Determine the [x, y] coordinate at the center of the cell enclosing the given text.  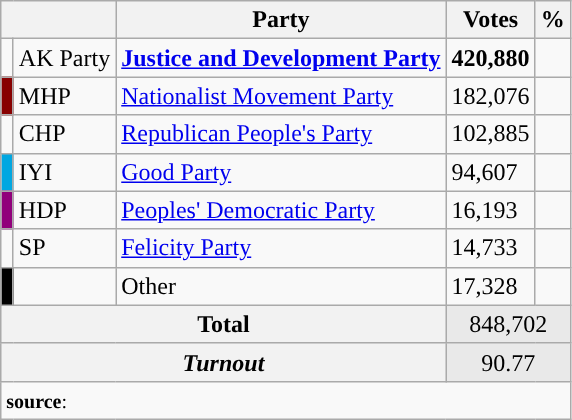
% [552, 20]
Good Party [281, 172]
848,702 [508, 324]
Felicity Party [281, 248]
Turnout [224, 362]
102,885 [490, 134]
16,193 [490, 210]
IYI [64, 172]
CHP [64, 134]
Total [224, 324]
182,076 [490, 96]
Nationalist Movement Party [281, 96]
94,607 [490, 172]
AK Party [64, 58]
Justice and Development Party [281, 58]
source: [286, 400]
Party [281, 20]
17,328 [490, 286]
SP [64, 248]
Peoples' Democratic Party [281, 210]
Republican People's Party [281, 134]
Other [281, 286]
420,880 [490, 58]
Votes [490, 20]
HDP [64, 210]
MHP [64, 96]
90.77 [508, 362]
14,733 [490, 248]
